Find where the given text appears and provide that cell's center as [x, y] coordinate. 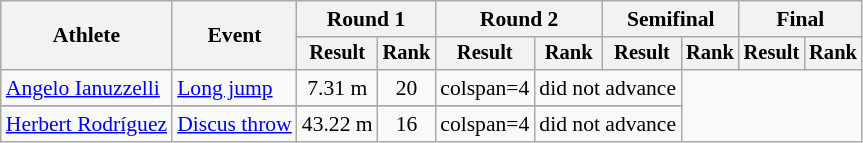
Discus throw [234, 124]
16 [407, 124]
Semifinal [671, 19]
Athlete [86, 36]
Herbert Rodríguez [86, 124]
43.22 m [338, 124]
Angelo Ianuzzelli [86, 88]
Event [234, 36]
20 [407, 88]
Long jump [234, 88]
Round 1 [366, 19]
7.31 m [338, 88]
Round 2 [519, 19]
Final [800, 19]
